Extract the [X, Y] coordinate from the center of the cell holding the provided text.  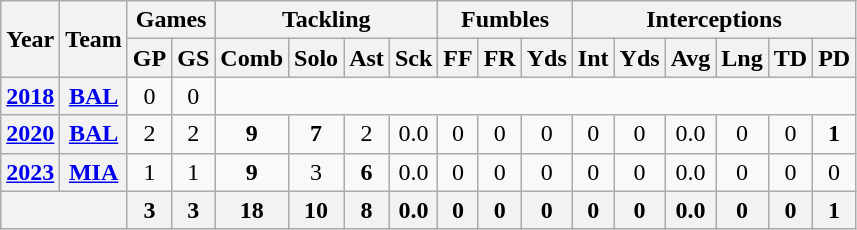
Interceptions [714, 20]
GP [149, 58]
7 [316, 134]
18 [252, 210]
GS [194, 58]
2023 [30, 172]
Fumbles [506, 20]
2020 [30, 134]
Comb [252, 58]
MIA [94, 172]
TD [790, 58]
2018 [30, 96]
FR [500, 58]
FF [458, 58]
Avg [690, 58]
PD [834, 58]
6 [367, 172]
Tackling [326, 20]
Games [170, 20]
8 [367, 210]
Team [94, 39]
Sck [413, 58]
Solo [316, 58]
Year [30, 39]
Int [593, 58]
10 [316, 210]
Ast [367, 58]
Lng [742, 58]
